Pinpoint the cell where the given text exists, returning its [x, y] midpoint coordinate. 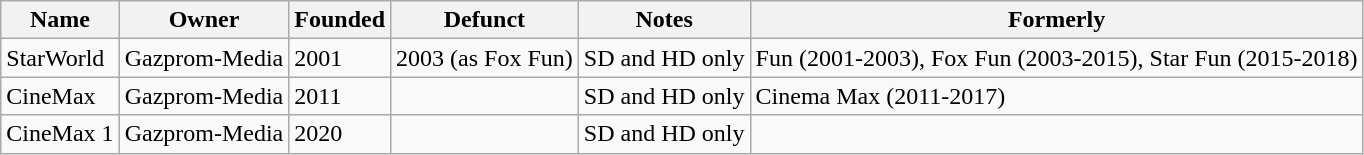
Defunct [485, 20]
StarWorld [60, 58]
2011 [340, 96]
CineMax [60, 96]
Cinema Max (2011-2017) [1056, 96]
Name [60, 20]
CineMax 1 [60, 134]
Founded [340, 20]
Notes [664, 20]
2001 [340, 58]
Formerly [1056, 20]
Owner [204, 20]
2020 [340, 134]
2003 (as Fox Fun) [485, 58]
Fun (2001-2003), Fox Fun (2003-2015), Star Fun (2015-2018) [1056, 58]
